Detect which cell encompasses the target text, then output its [x, y] center coordinate. 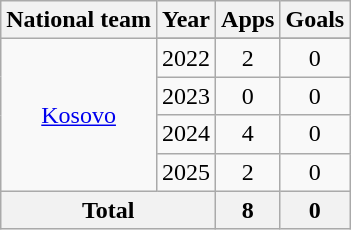
Kosovo [79, 115]
2025 [186, 172]
8 [248, 210]
2022 [186, 58]
2024 [186, 134]
Year [186, 20]
Apps [248, 20]
Total [108, 210]
National team [79, 20]
Goals [315, 20]
2023 [186, 96]
4 [248, 134]
